Find where the given text appears and provide that cell's center as [x, y] coordinate. 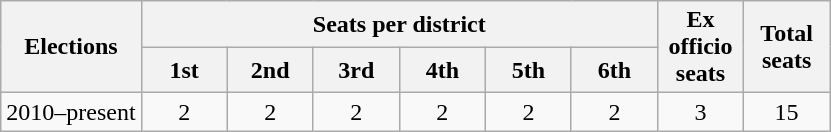
15 [787, 112]
3 [700, 112]
4th [442, 70]
Seats per district [399, 24]
5th [528, 70]
1st [184, 70]
2nd [270, 70]
Ex officio seats [700, 47]
3rd [356, 70]
Total seats [787, 47]
2010–present [71, 112]
Elections [71, 47]
6th [614, 70]
